Return [x, y] of the center of cell containing provided text 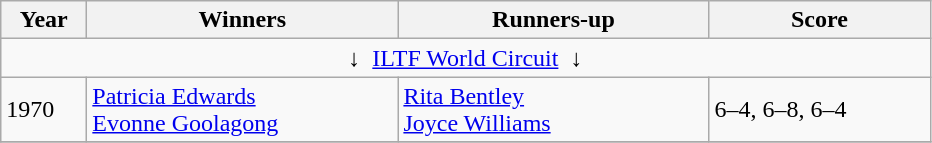
Winners [242, 20]
↓ ILTF World Circuit ↓ [466, 58]
Rita Bentley Joyce Williams [554, 110]
Year [44, 20]
6–4, 6–8, 6–4 [820, 110]
Patricia Edwards Evonne Goolagong [242, 110]
1970 [44, 110]
Score [820, 20]
Runners-up [554, 20]
